Return [X, Y] of the center of cell containing provided text 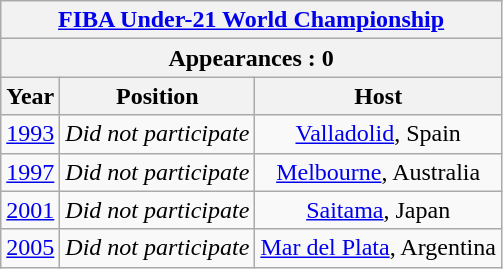
Appearances : 0 [252, 58]
1993 [30, 134]
2001 [30, 210]
Host [378, 96]
Mar del Plata, Argentina [378, 248]
Melbourne, Australia [378, 172]
Saitama, Japan [378, 210]
Year [30, 96]
FIBA Under-21 World Championship [252, 20]
2005 [30, 248]
1997 [30, 172]
Position [158, 96]
Valladolid, Spain [378, 134]
